Return [x, y] of the center of cell containing provided text 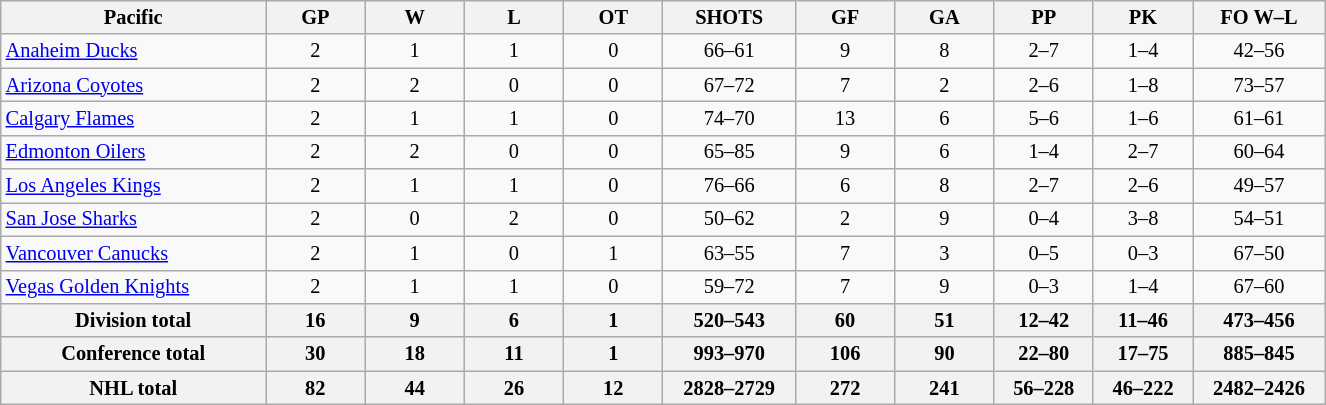
60 [844, 320]
2482–2426 [1260, 388]
473–456 [1260, 320]
5–6 [1044, 118]
74–70 [729, 118]
885–845 [1260, 354]
18 [414, 354]
272 [844, 388]
GP [316, 17]
Calgary Flames [134, 118]
26 [514, 388]
1–8 [1142, 85]
0–4 [1044, 219]
42–56 [1260, 51]
76–66 [729, 186]
Division total [134, 320]
3 [944, 253]
54–51 [1260, 219]
Pacific [134, 17]
44 [414, 388]
60–64 [1260, 152]
GA [944, 17]
San Jose Sharks [134, 219]
Vancouver Canucks [134, 253]
W [414, 17]
Edmonton Oilers [134, 152]
90 [944, 354]
L [514, 17]
1–6 [1142, 118]
61–61 [1260, 118]
49–57 [1260, 186]
16 [316, 320]
12–42 [1044, 320]
22–80 [1044, 354]
82 [316, 388]
46–222 [1142, 388]
67–72 [729, 85]
73–57 [1260, 85]
67–50 [1260, 253]
17–75 [1142, 354]
PK [1142, 17]
GF [844, 17]
3–8 [1142, 219]
56–228 [1044, 388]
Los Angeles Kings [134, 186]
FO W–L [1260, 17]
11–46 [1142, 320]
520–543 [729, 320]
67–60 [1260, 287]
50–62 [729, 219]
65–85 [729, 152]
2828–2729 [729, 388]
66–61 [729, 51]
Anaheim Ducks [134, 51]
12 [614, 388]
241 [944, 388]
11 [514, 354]
Arizona Coyotes [134, 85]
NHL total [134, 388]
993–970 [729, 354]
Conference total [134, 354]
0–5 [1044, 253]
PP [1044, 17]
30 [316, 354]
51 [944, 320]
OT [614, 17]
13 [844, 118]
106 [844, 354]
59–72 [729, 287]
SHOTS [729, 17]
63–55 [729, 253]
Vegas Golden Knights [134, 287]
